Detect which cell encompasses the target text, then output its (x, y) center coordinate. 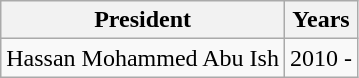
2010 - (320, 58)
President (143, 20)
Years (320, 20)
Hassan Mohammed Abu Ish (143, 58)
